Detect which cell encompasses the target text, then output its (X, Y) center coordinate. 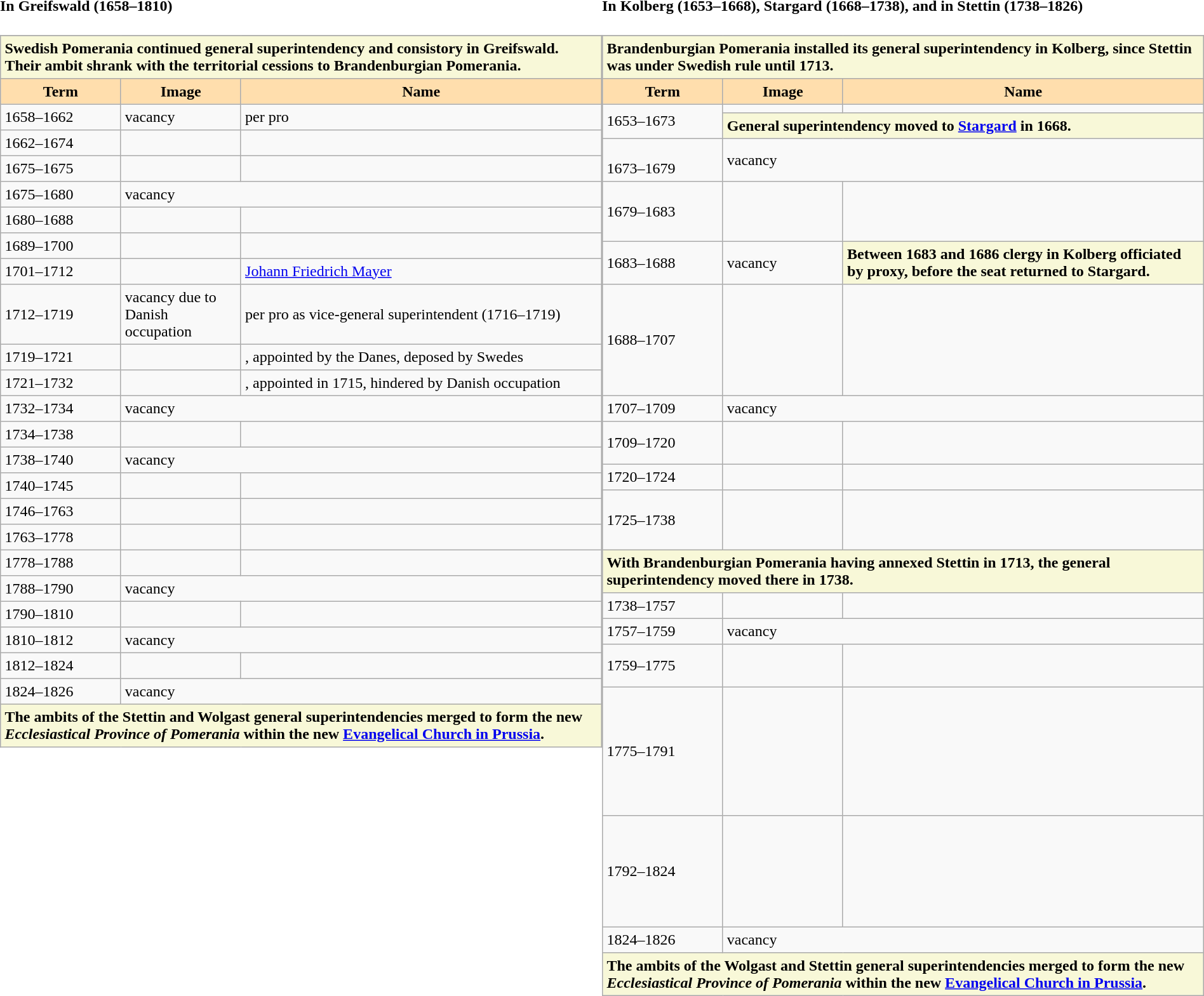
1653–1673 (663, 121)
1732–1734 (61, 408)
1719–1721 (61, 357)
1701–1712 (61, 271)
1746–1763 (61, 511)
1675–1675 (61, 168)
1775–1791 (663, 751)
1683–1688 (663, 263)
1759–1775 (663, 665)
per pro (421, 117)
1757–1759 (663, 631)
1662–1674 (61, 142)
vacancy due to Danish occupation (180, 314)
1658–1662 (61, 117)
1709–1720 (663, 442)
1778–1788 (61, 562)
1721–1732 (61, 382)
1740–1745 (61, 485)
per pro as vice-general superintendent (1716–1719) (421, 314)
1679–1683 (663, 211)
With Brandenburgian Pomerania having annexed Stettin in 1713, the general superintendency moved there in 1738. (903, 571)
, appointed in 1715, hindered by Danish occupation (421, 382)
1790–1810 (61, 614)
Johann Friedrich Mayer (421, 271)
1725–1738 (663, 519)
1720–1724 (663, 477)
1738–1757 (663, 605)
1707–1709 (663, 408)
1675–1680 (61, 194)
1738–1740 (61, 460)
1788–1790 (61, 588)
1712–1719 (61, 314)
1792–1824 (663, 871)
1680–1688 (61, 220)
1688–1707 (663, 340)
1734–1738 (61, 434)
1812–1824 (61, 665)
Between 1683 and 1686 clergy in Kolberg officiated by proxy, before the seat returned to Stargard. (1023, 263)
1673–1679 (663, 160)
General superintendency moved to Stargard in 1668. (963, 125)
1763–1778 (61, 536)
Brandenburgian Pomerania installed its general superintendency in Kolberg, since Stettin was under Swedish rule until 1713. (903, 57)
1810–1812 (61, 639)
1689–1700 (61, 245)
, appointed by the Danes, deposed by Swedes (421, 357)
